Find where the given text appears and provide that cell's center as [X, Y] coordinate. 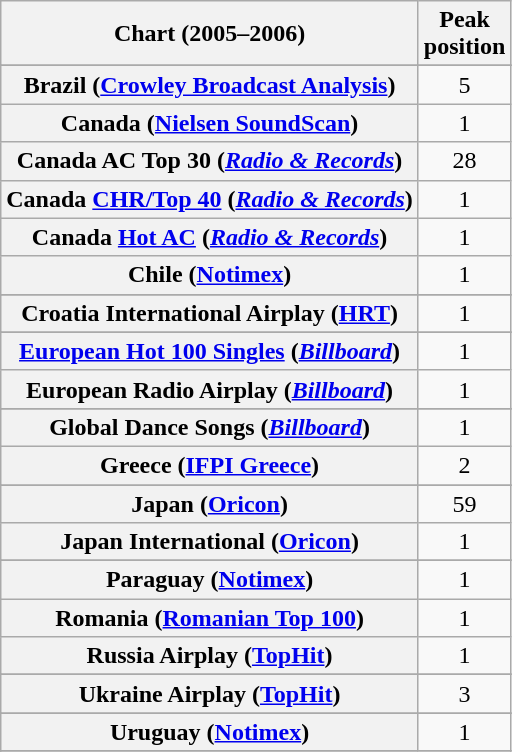
Russia Airplay (TopHit) [210, 656]
Global Dance Songs (Billboard) [210, 427]
Canada AC Top 30 (Radio & Records) [210, 161]
Chart (2005–2006) [210, 34]
28 [464, 161]
Ukraine Airplay (TopHit) [210, 694]
59 [464, 503]
Japan (Oricon) [210, 503]
Japan International (Oricon) [210, 542]
Paraguay (Notimex) [210, 580]
3 [464, 694]
Brazil (Crowley Broadcast Analysis) [210, 85]
Chile (Notimex) [210, 275]
Croatia International Airplay (HRT) [210, 313]
Uruguay (Notimex) [210, 732]
European Radio Airplay (Billboard) [210, 389]
Canada (Nielsen SoundScan) [210, 123]
European Hot 100 Singles (Billboard) [210, 351]
Greece (IFPI Greece) [210, 465]
Canada Hot AC (Radio & Records) [210, 237]
2 [464, 465]
Romania (Romanian Top 100) [210, 618]
5 [464, 85]
Canada CHR/Top 40 (Radio & Records) [210, 199]
Peakposition [464, 34]
